Search for the cell housing the specified text and yield its (x, y) center coordinate. 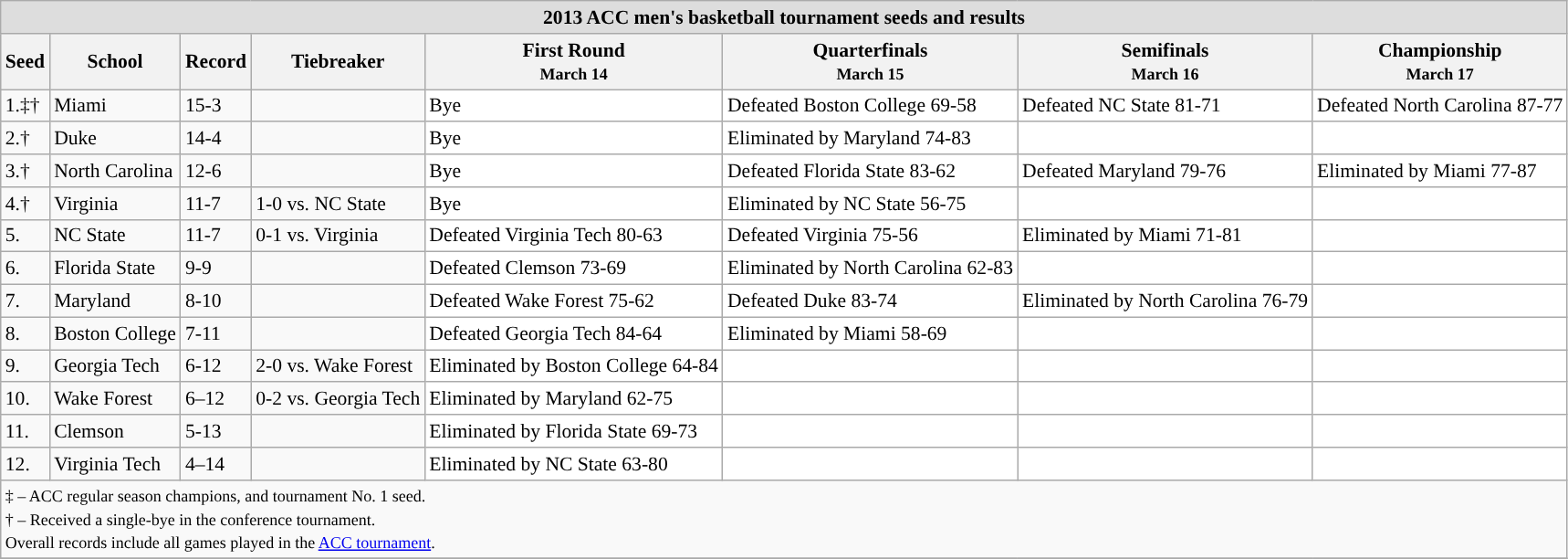
Defeated Boston College 69-58 (871, 106)
Eliminated by Miami 58-69 (871, 333)
North Carolina (115, 171)
15-3 (215, 106)
6–12 (215, 399)
2.† (26, 139)
0-2 vs. Georgia Tech (338, 399)
Eliminated by NC State 56-75 (871, 204)
Seed (26, 62)
Eliminated by North Carolina 76-79 (1165, 301)
First RoundMarch 14 (573, 62)
Eliminated by Florida State 69-73 (573, 431)
NC State (115, 236)
12-6 (215, 171)
4–14 (215, 464)
Clemson (115, 431)
Defeated Virginia Tech 80-63 (573, 236)
Boston College (115, 333)
QuarterfinalsMarch 15 (871, 62)
0-1 vs. Virginia (338, 236)
Eliminated by North Carolina 62-83 (871, 269)
School (115, 62)
9. (26, 366)
Defeated Duke 83-74 (871, 301)
10. (26, 399)
5. (26, 236)
Eliminated by Miami 71-81 (1165, 236)
Defeated NC State 81-71 (1165, 106)
7. (26, 301)
Defeated Georgia Tech 84-64 (573, 333)
11. (26, 431)
2-0 vs. Wake Forest (338, 366)
Defeated Wake Forest 75-62 (573, 301)
SemifinalsMarch 16 (1165, 62)
Georgia Tech (115, 366)
Eliminated by Maryland 74-83 (871, 139)
1-0 vs. NC State (338, 204)
Maryland (115, 301)
Record (215, 62)
6. (26, 269)
8. (26, 333)
7-11 (215, 333)
Defeated Clemson 73-69 (573, 269)
Defeated North Carolina 87-77 (1440, 106)
12. (26, 464)
Eliminated by Maryland 62-75 (573, 399)
Florida State (115, 269)
Wake Forest (115, 399)
Eliminated by NC State 63-80 (573, 464)
9-9 (215, 269)
Virginia (115, 204)
Virginia Tech (115, 464)
5-13 (215, 431)
4.† (26, 204)
Miami (115, 106)
14-4 (215, 139)
2013 ACC men's basketball tournament seeds and results (785, 17)
Duke (115, 139)
Defeated Florida State 83-62 (871, 171)
Tiebreaker (338, 62)
3.† (26, 171)
Eliminated by Boston College 64-84 (573, 366)
Defeated Virginia 75-56 (871, 236)
8-10 (215, 301)
ChampionshipMarch 17 (1440, 62)
Eliminated by Miami 77-87 (1440, 171)
6-12 (215, 366)
1.‡† (26, 106)
Defeated Maryland 79-76 (1165, 171)
